Find where the given text appears and provide that cell's center as (X, Y) coordinate. 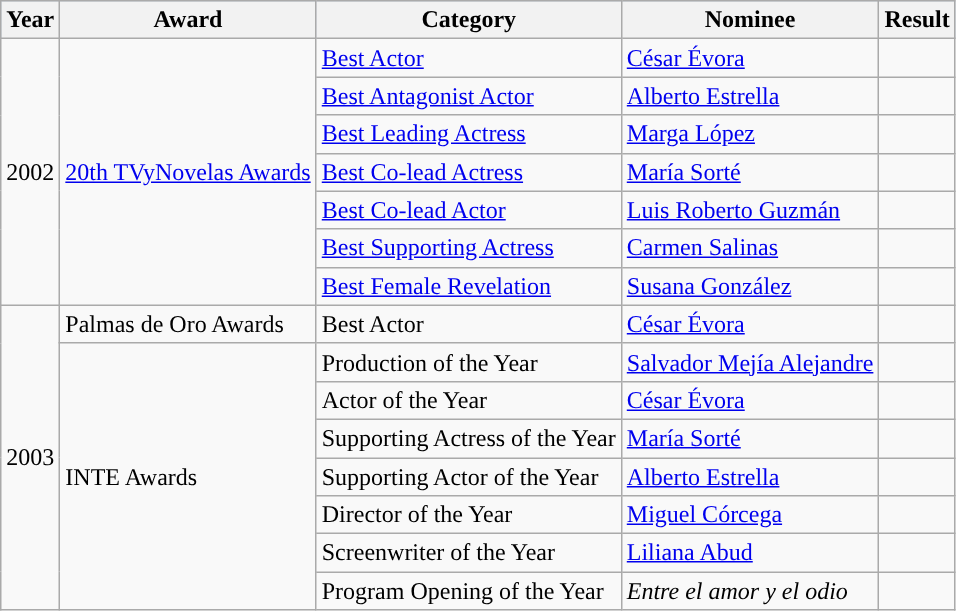
Supporting Actor of the Year (468, 477)
Best Antagonist Actor (468, 96)
Carmen Salinas (750, 248)
Production of the Year (468, 362)
20th TVyNovelas Awards (188, 172)
Actor of the Year (468, 400)
Supporting Actress of the Year (468, 438)
Program Opening of the Year (468, 591)
Screenwriter of the Year (468, 553)
2002 (30, 172)
INTE Awards (188, 476)
Best Supporting Actress (468, 248)
Director of the Year (468, 515)
2003 (30, 457)
Marga López (750, 134)
Award (188, 20)
Miguel Córcega (750, 515)
Best Leading Actress (468, 134)
Category (468, 20)
Best Co-lead Actor (468, 210)
Entre el amor y el odio (750, 591)
Nominee (750, 20)
Year (30, 20)
Best Co-lead Actress (468, 172)
Luis Roberto Guzmán (750, 210)
Liliana Abud (750, 553)
Best Female Revelation (468, 286)
Palmas de Oro Awards (188, 324)
Susana González (750, 286)
Salvador Mejía Alejandre (750, 362)
Result (917, 20)
